Capture the cell that displays the provided text and extract its [x, y] central coordinate. 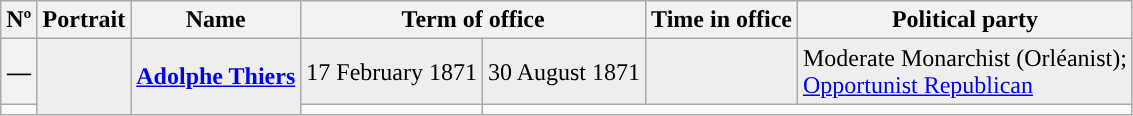
Term of office [474, 20]
Nº [19, 20]
Political party [964, 20]
Adolphe Thiers [216, 77]
Name [216, 20]
Moderate Monarchist (Orléanist);Opportunist Republican [964, 72]
17 February 1871 [392, 72]
Portrait [84, 20]
Time in office [722, 20]
30 August 1871 [564, 72]
— [19, 72]
